Pinpoint the cell where the given text exists, returning its [X, Y] midpoint coordinate. 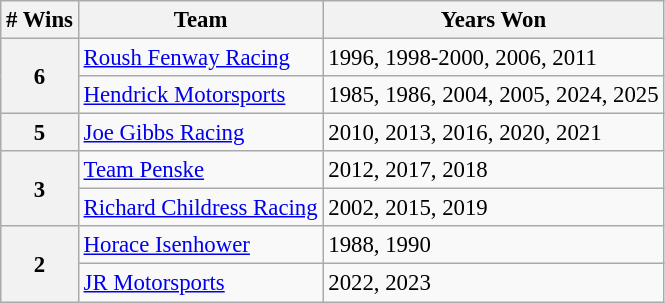
JR Motorsports [200, 283]
Years Won [494, 20]
2012, 2017, 2018 [494, 170]
2 [40, 264]
1996, 1998-2000, 2006, 2011 [494, 58]
2010, 2013, 2016, 2020, 2021 [494, 133]
Hendrick Motorsports [200, 95]
Joe Gibbs Racing [200, 133]
Richard Childress Racing [200, 208]
1988, 1990 [494, 245]
Horace Isenhower [200, 245]
5 [40, 133]
Roush Fenway Racing [200, 58]
Team [200, 20]
2022, 2023 [494, 283]
3 [40, 188]
2002, 2015, 2019 [494, 208]
# Wins [40, 20]
6 [40, 76]
Team Penske [200, 170]
1985, 1986, 2004, 2005, 2024, 2025 [494, 95]
